Return the (X, Y) coordinate for the center point of the cell that contains the specified text.  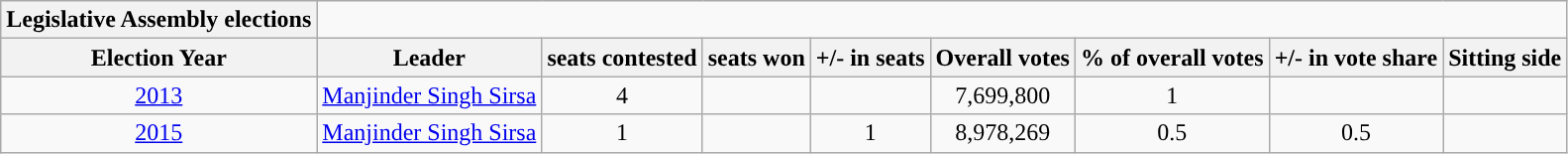
2015 (158, 133)
8,978,269 (1002, 133)
+/- in vote share (1356, 58)
Sitting side (1506, 58)
2013 (158, 95)
4 (622, 95)
7,699,800 (1002, 95)
+/- in seats (870, 58)
Election Year (158, 58)
% of overall votes (1172, 58)
Leader (430, 58)
Legislative Assembly elections (158, 20)
seats contested (622, 58)
seats won (757, 58)
Overall votes (1002, 58)
